Pinpoint the cell where the given text exists, returning its [x, y] midpoint coordinate. 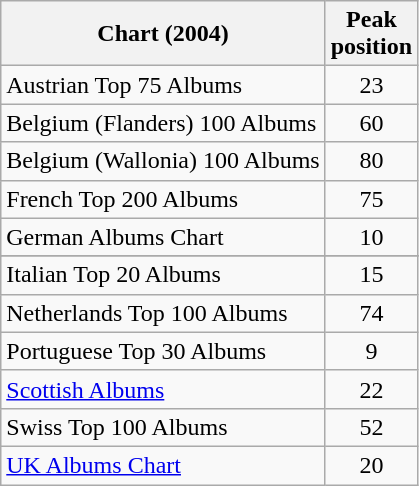
80 [371, 161]
German Albums Chart [163, 237]
Netherlands Top 100 Albums [163, 313]
Swiss Top 100 Albums [163, 427]
Austrian Top 75 Albums [163, 85]
9 [371, 351]
French Top 200 Albums [163, 199]
Italian Top 20 Albums [163, 275]
UK Albums Chart [163, 465]
74 [371, 313]
23 [371, 85]
10 [371, 237]
22 [371, 389]
60 [371, 123]
20 [371, 465]
Peakposition [371, 34]
Scottish Albums [163, 389]
52 [371, 427]
Belgium (Wallonia) 100 Albums [163, 161]
15 [371, 275]
Belgium (Flanders) 100 Albums [163, 123]
Chart (2004) [163, 34]
75 [371, 199]
Portuguese Top 30 Albums [163, 351]
